Find where the given text appears and provide that cell's center as [x, y] coordinate. 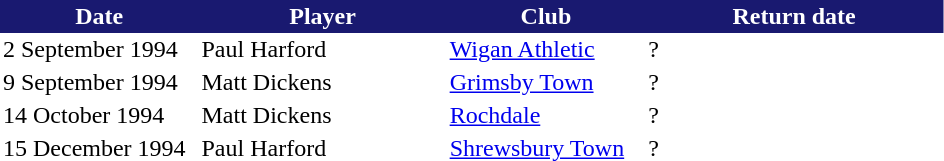
Paul Harford [323, 50]
2 September 1994 [100, 50]
Date [100, 16]
14 October 1994 [100, 116]
Club [546, 16]
9 September 1994 [100, 82]
Player [323, 16]
Grimsby Town [546, 82]
Return date [794, 16]
Rochdale [546, 116]
Wigan Athletic [546, 50]
